Provide the (X, Y) coordinate of the cell's center where the given text is located.  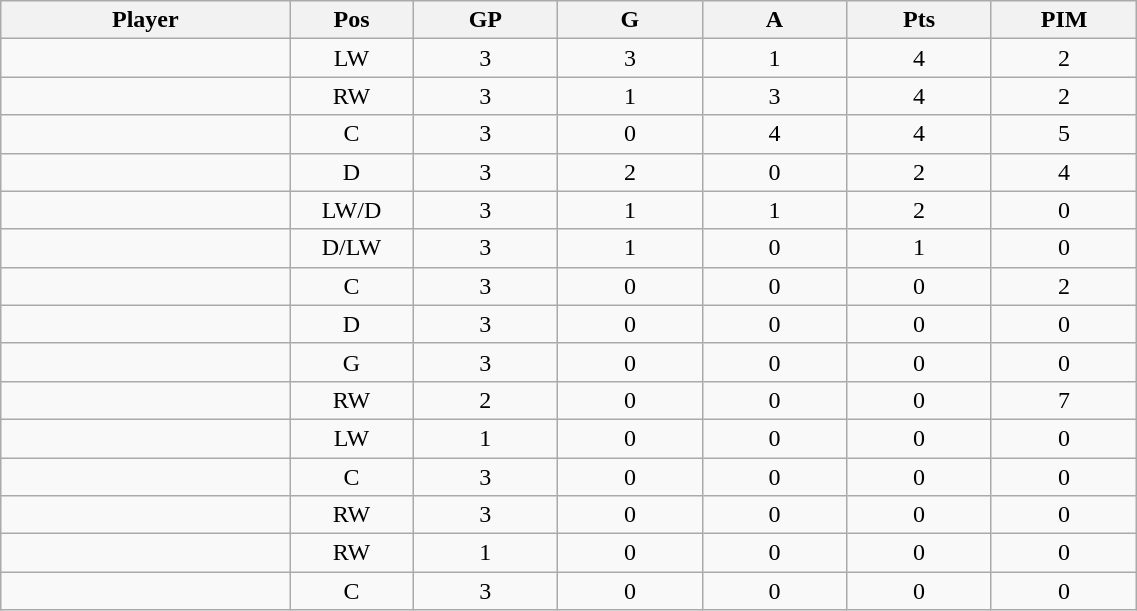
A (774, 20)
LW/D (352, 210)
5 (1064, 134)
7 (1064, 400)
GP (486, 20)
D/LW (352, 248)
Pos (352, 20)
Player (146, 20)
Pts (920, 20)
PIM (1064, 20)
